Extract the [X, Y] coordinate from the center of the cell holding the provided text.  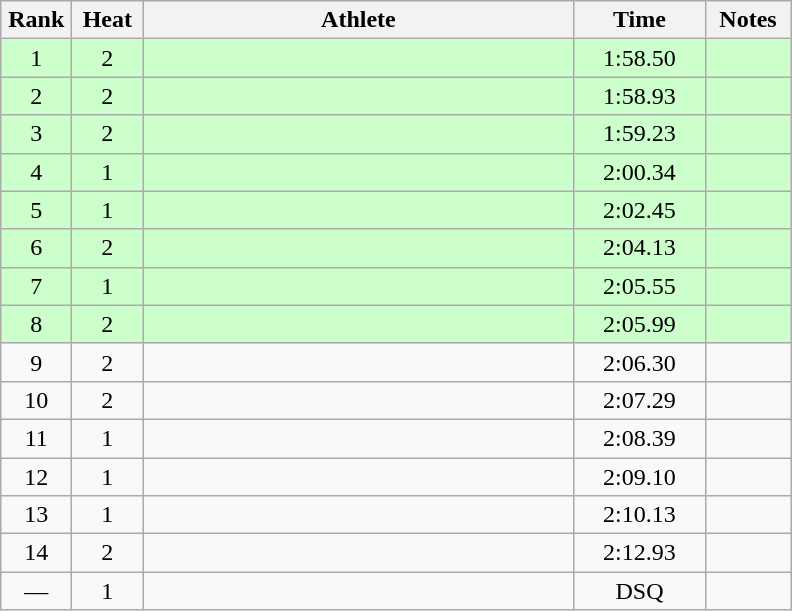
14 [36, 553]
8 [36, 324]
DSQ [640, 591]
2:08.39 [640, 438]
5 [36, 210]
10 [36, 400]
2:07.29 [640, 400]
2:06.30 [640, 362]
9 [36, 362]
2:02.45 [640, 210]
3 [36, 134]
Notes [748, 20]
2:10.13 [640, 515]
Time [640, 20]
Heat [108, 20]
2:05.99 [640, 324]
— [36, 591]
7 [36, 286]
2:09.10 [640, 477]
1:58.50 [640, 58]
2:00.34 [640, 172]
1:58.93 [640, 96]
2:04.13 [640, 248]
Athlete [358, 20]
Rank [36, 20]
13 [36, 515]
2:05.55 [640, 286]
6 [36, 248]
1:59.23 [640, 134]
2:12.93 [640, 553]
4 [36, 172]
12 [36, 477]
11 [36, 438]
